From the cell containing the given text, extract its center point as [x, y] coordinate. 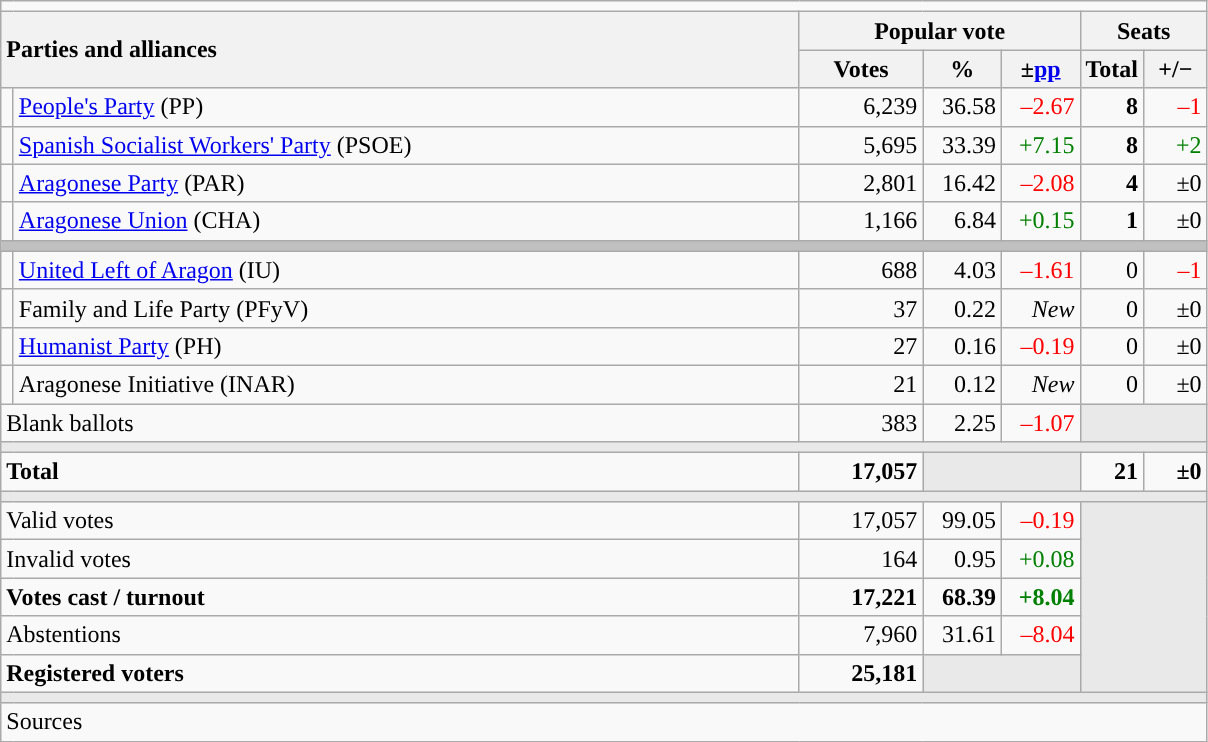
Aragonese Union (CHA) [406, 221]
0.95 [962, 559]
People's Party (PP) [406, 107]
% [962, 69]
Registered voters [400, 673]
Humanist Party (PH) [406, 346]
6.84 [962, 221]
383 [861, 423]
7,960 [861, 635]
+8.04 [1040, 597]
27 [861, 346]
–1.07 [1040, 423]
Sources [604, 722]
Valid votes [400, 521]
Votes [861, 69]
+/− [1176, 69]
688 [861, 270]
5,695 [861, 145]
–8.04 [1040, 635]
Seats [1144, 31]
31.61 [962, 635]
±pp [1040, 69]
37 [861, 308]
–2.67 [1040, 107]
33.39 [962, 145]
4.03 [962, 270]
Popular vote [940, 31]
17,221 [861, 597]
4 [1112, 183]
+2 [1176, 145]
164 [861, 559]
36.58 [962, 107]
0.22 [962, 308]
Abstentions [400, 635]
Votes cast / turnout [400, 597]
25,181 [861, 673]
2,801 [861, 183]
Invalid votes [400, 559]
6,239 [861, 107]
1,166 [861, 221]
16.42 [962, 183]
2.25 [962, 423]
0.12 [962, 384]
Family and Life Party (PFyV) [406, 308]
Aragonese Party (PAR) [406, 183]
Parties and alliances [400, 50]
Aragonese Initiative (INAR) [406, 384]
–1.61 [1040, 270]
Blank ballots [400, 423]
+0.08 [1040, 559]
Spanish Socialist Workers' Party (PSOE) [406, 145]
99.05 [962, 521]
+7.15 [1040, 145]
1 [1112, 221]
United Left of Aragon (IU) [406, 270]
0.16 [962, 346]
–2.08 [1040, 183]
68.39 [962, 597]
+0.15 [1040, 221]
